Return the (X, Y) coordinate for the center point of the cell that contains the specified text.  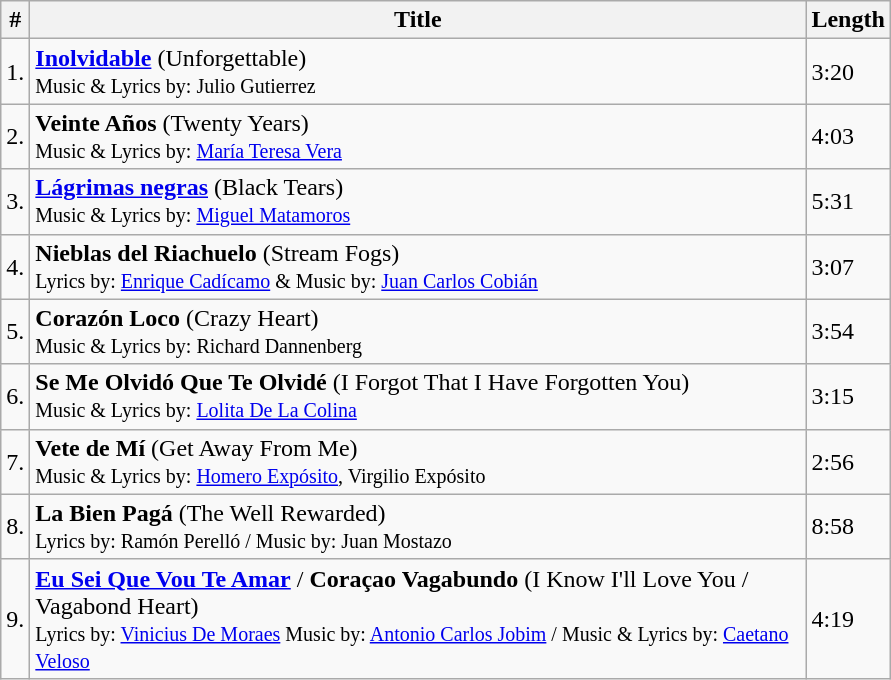
Veinte Años (Twenty Years)Music & Lyrics by: María Teresa Vera (418, 136)
# (16, 20)
Title (418, 20)
Se Me Olvidó Que Te Olvidé (I Forgot That I Have Forgotten You)Music & Lyrics by: Lolita De La Colina (418, 396)
3. (16, 202)
La Bien Pagá (The Well Rewarded)Lyrics by: Ramón Perelló / Music by: Juan Mostazo (418, 526)
Length (848, 20)
4. (16, 266)
5. (16, 332)
8. (16, 526)
9. (16, 618)
3:20 (848, 72)
6. (16, 396)
8:58 (848, 526)
Nieblas del Riachuelo (Stream Fogs)Lyrics by: Enrique Cadícamo & Music by: Juan Carlos Cobián (418, 266)
2:56 (848, 462)
4:03 (848, 136)
3:15 (848, 396)
1. (16, 72)
Lágrimas negras (Black Tears)Music & Lyrics by: Miguel Matamoros (418, 202)
Vete de Mí (Get Away From Me)Music & Lyrics by: Homero Expósito, Virgilio Expósito (418, 462)
5:31 (848, 202)
Corazón Loco (Crazy Heart)Music & Lyrics by: Richard Dannenberg (418, 332)
7. (16, 462)
Inolvidable (Unforgettable)Music & Lyrics by: Julio Gutierrez (418, 72)
4:19 (848, 618)
3:54 (848, 332)
3:07 (848, 266)
2. (16, 136)
